Provide the [X, Y] coordinate of the cell's center where the given text is located.  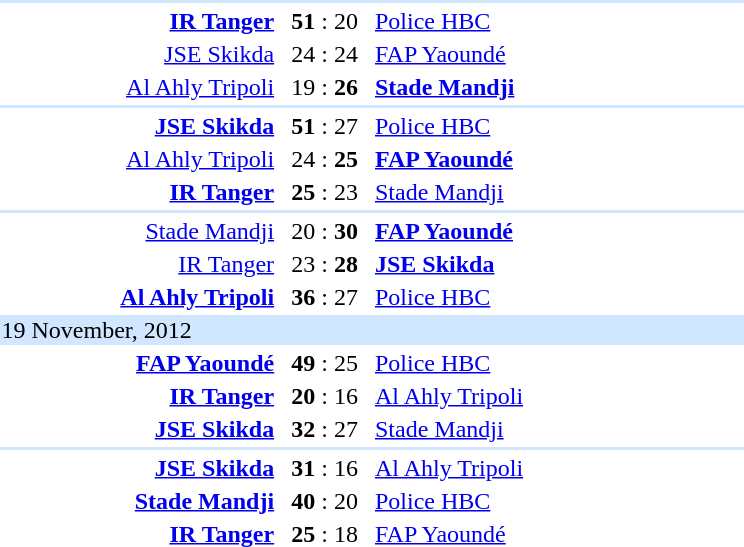
24 : 25 [325, 159]
20 : 16 [325, 396]
51 : 27 [325, 126]
19 November, 2012 [372, 330]
25 : 23 [325, 192]
31 : 16 [325, 468]
24 : 24 [325, 54]
40 : 20 [325, 501]
49 : 25 [325, 363]
23 : 28 [325, 264]
51 : 20 [325, 21]
32 : 27 [325, 429]
20 : 30 [325, 231]
36 : 27 [325, 297]
19 : 26 [325, 87]
